Output the (x, y) coordinate of the center of the cell containing the given text.  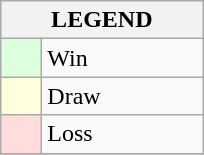
LEGEND (102, 20)
Loss (122, 134)
Win (122, 58)
Draw (122, 96)
